Output the (x, y) coordinate of the center of the cell containing the given text.  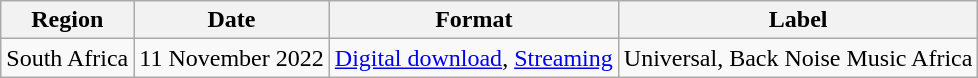
Universal, Back Noise Music Africa (798, 58)
Region (68, 20)
Format (474, 20)
Digital download, Streaming (474, 58)
Date (232, 20)
Label (798, 20)
South Africa (68, 58)
11 November 2022 (232, 58)
